Extract the [X, Y] coordinate from the center of the cell holding the provided text.  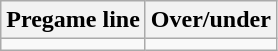
Over/under [210, 20]
Pregame line [74, 20]
